Return [x, y] of the center of cell containing provided text 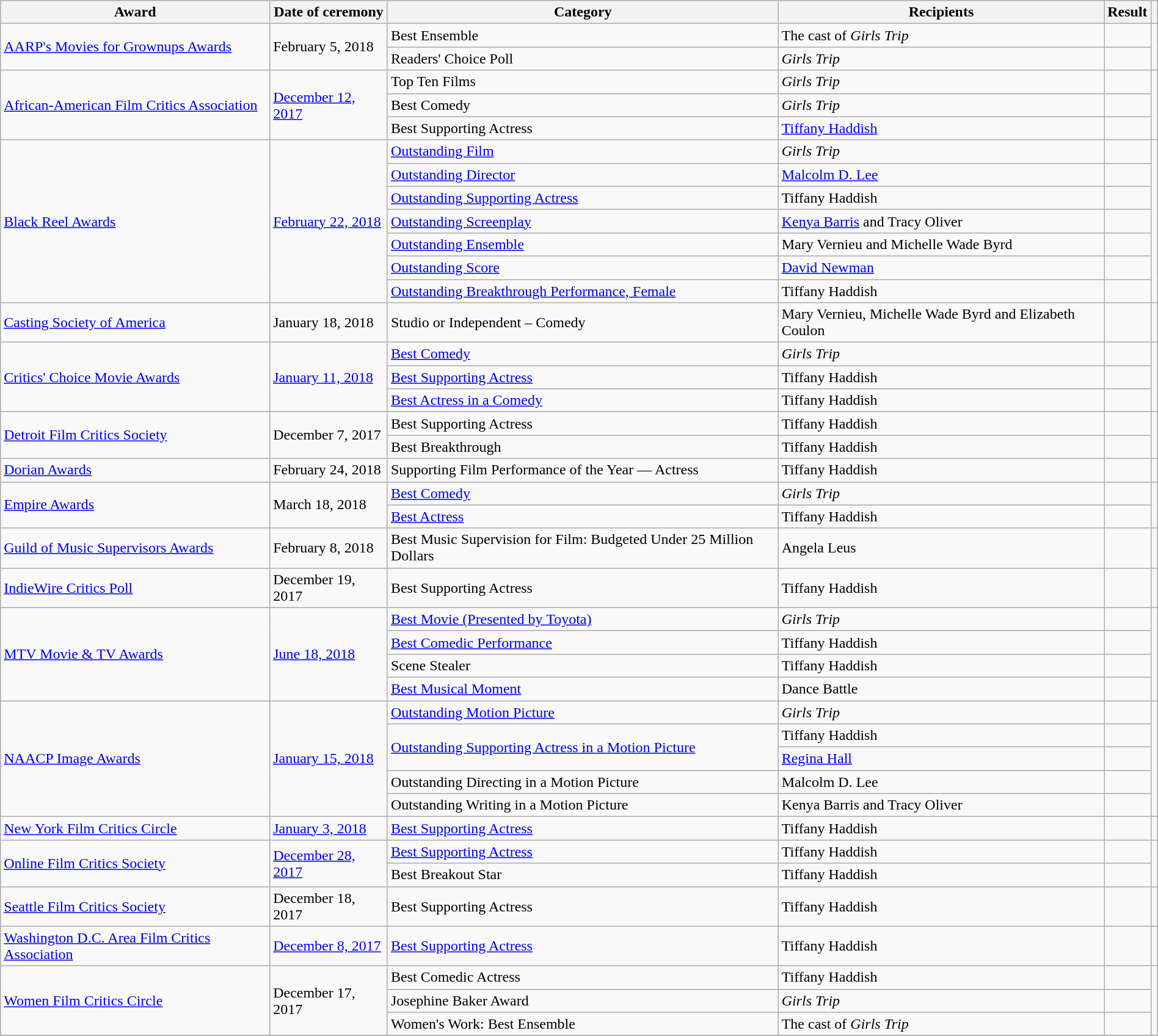
Dance Battle [941, 689]
December 17, 2017 [329, 1001]
Outstanding Supporting Actress [583, 198]
AARP's Movies for Grownups Awards [136, 47]
IndieWire Critics Poll [136, 587]
Outstanding Film [583, 151]
December 19, 2017 [329, 587]
Result [1127, 12]
December 18, 2017 [329, 906]
Black Reel Awards [136, 221]
Outstanding Motion Picture [583, 712]
March 18, 2018 [329, 505]
Best Actress [583, 516]
February 5, 2018 [329, 47]
Best Movie (Presented by Toyota) [583, 619]
Best Musical Moment [583, 689]
Readers' Choice Poll [583, 59]
Best Music Supervision for Film: Budgeted Under 25 Million Dollars [583, 548]
Scene Stealer [583, 665]
Outstanding Breakthrough Performance, Female [583, 291]
December 12, 2017 [329, 105]
Women Film Critics Circle [136, 1001]
January 18, 2018 [329, 322]
Best Breakout Star [583, 875]
African-American Film Critics Association [136, 105]
Josephine Baker Award [583, 1001]
Women's Work: Best Ensemble [583, 1024]
Washington D.C. Area Film Critics Association [136, 946]
Online Film Critics Society [136, 863]
New York Film Critics Circle [136, 828]
Outstanding Director [583, 175]
Category [583, 12]
Best Ensemble [583, 35]
Best Breakthrough [583, 447]
Recipients [941, 12]
Award [136, 12]
Outstanding Supporting Actress in a Motion Picture [583, 747]
February 22, 2018 [329, 221]
December 28, 2017 [329, 863]
Detroit Film Critics Society [136, 435]
December 8, 2017 [329, 946]
Angela Leus [941, 548]
Critics' Choice Movie Awards [136, 377]
Mary Vernieu, Michelle Wade Byrd and Elizabeth Coulon [941, 322]
Empire Awards [136, 505]
Top Ten Films [583, 82]
Regina Hall [941, 759]
January 3, 2018 [329, 828]
December 7, 2017 [329, 435]
Best Comedic Actress [583, 977]
Casting Society of America [136, 322]
Outstanding Directing in a Motion Picture [583, 782]
Best Actress in a Comedy [583, 400]
Dorian Awards [136, 470]
Mary Vernieu and Michelle Wade Byrd [941, 244]
February 24, 2018 [329, 470]
Best Comedic Performance [583, 642]
David Newman [941, 267]
Outstanding Score [583, 267]
Studio or Independent – Comedy [583, 322]
Supporting Film Performance of the Year — Actress [583, 470]
MTV Movie & TV Awards [136, 654]
Outstanding Writing in a Motion Picture [583, 805]
January 15, 2018 [329, 759]
Guild of Music Supervisors Awards [136, 548]
Seattle Film Critics Society [136, 906]
NAACP Image Awards [136, 759]
Outstanding Ensemble [583, 244]
January 11, 2018 [329, 377]
February 8, 2018 [329, 548]
Outstanding Screenplay [583, 221]
June 18, 2018 [329, 654]
Date of ceremony [329, 12]
